Determine the (X, Y) coordinate at the center of the cell enclosing the given text.  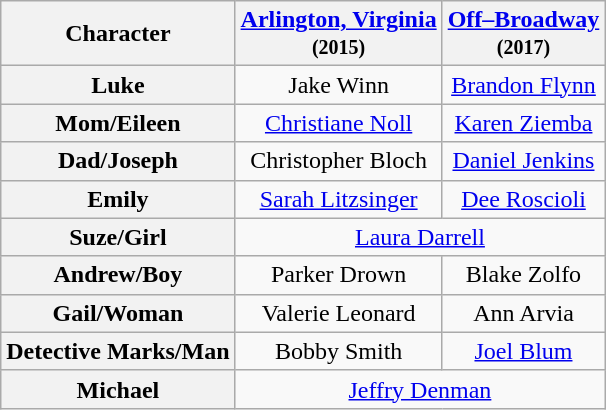
Off–Broadway(2017) (524, 34)
Joel Blum (524, 351)
Christiane Noll (338, 123)
Jeffry Denman (420, 389)
Karen Ziemba (524, 123)
Dad/Joseph (118, 161)
Character (118, 34)
Michael (118, 389)
Emily (118, 199)
Arlington, Virginia(2015) (338, 34)
Sarah Litzsinger (338, 199)
Jake Winn (338, 85)
Mom/Eileen (118, 123)
Valerie Leonard (338, 313)
Daniel Jenkins (524, 161)
Gail/Woman (118, 313)
Bobby Smith (338, 351)
Laura Darrell (420, 237)
Suze/Girl (118, 237)
Detective Marks/Man (118, 351)
Dee Roscioli (524, 199)
Blake Zolfo (524, 275)
Luke (118, 85)
Parker Drown (338, 275)
Ann Arvia (524, 313)
Andrew/Boy (118, 275)
Brandon Flynn (524, 85)
Christopher Bloch (338, 161)
